Find where the given text appears and provide that cell's center as (X, Y) coordinate. 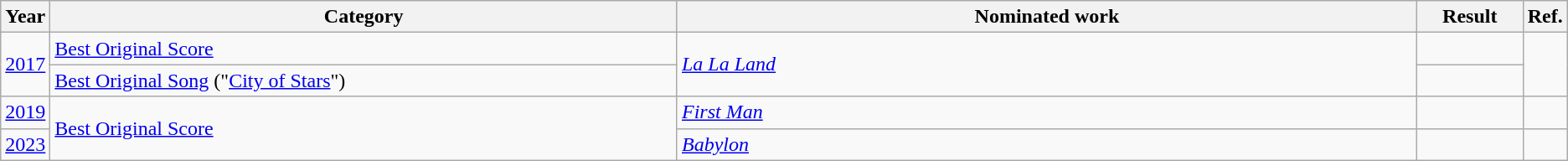
2019 (25, 112)
Best Original Song ("City of Stars") (364, 80)
Year (25, 17)
La La Land (1047, 65)
2023 (25, 144)
First Man (1047, 112)
Babylon (1047, 144)
2017 (25, 65)
Result (1469, 17)
Nominated work (1047, 17)
Category (364, 17)
Ref. (1545, 17)
